For the text-containing cell, return its midpoint in (X, Y) coordinate format. 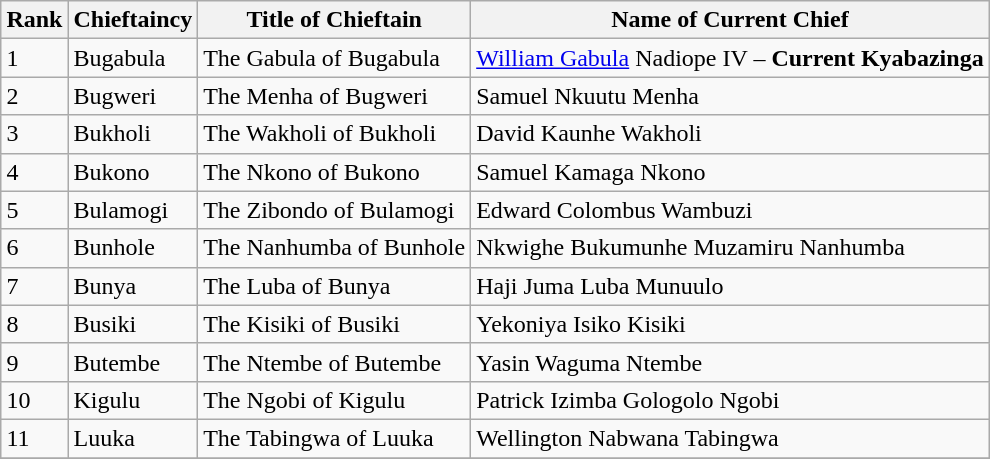
The Nkono of Bukono (334, 172)
Bulamogi (133, 210)
9 (34, 362)
Patrick Izimba Gologolo Ngobi (730, 400)
The Menha of Bugweri (334, 96)
Title of Chieftain (334, 20)
Samuel Nkuutu Menha (730, 96)
Bukholi (133, 134)
The Luba of Bunya (334, 286)
Chieftaincy (133, 20)
4 (34, 172)
Samuel Kamaga Nkono (730, 172)
3 (34, 134)
7 (34, 286)
The Gabula of Bugabula (334, 58)
Luuka (133, 438)
Bugabula (133, 58)
Kigulu (133, 400)
The Tabingwa of Luuka (334, 438)
Rank (34, 20)
The Ngobi of Kigulu (334, 400)
Wellington Nabwana Tabingwa (730, 438)
Busiki (133, 324)
Name of Current Chief (730, 20)
1 (34, 58)
The Kisiki of Busiki (334, 324)
Bunya (133, 286)
The Nanhumba of Bunhole (334, 248)
5 (34, 210)
David Kaunhe Wakholi (730, 134)
Edward Colombus Wambuzi (730, 210)
10 (34, 400)
Nkwighe Bukumunhe Muzamiru Nanhumba (730, 248)
11 (34, 438)
The Ntembe of Butembe (334, 362)
8 (34, 324)
Yasin Waguma Ntembe (730, 362)
Yekoniya Isiko Kisiki (730, 324)
Bukono (133, 172)
Butembe (133, 362)
Bunhole (133, 248)
The Zibondo of Bulamogi (334, 210)
6 (34, 248)
William Gabula Nadiope IV – Current Kyabazinga (730, 58)
Haji Juma Luba Munuulo (730, 286)
The Wakholi of Bukholi (334, 134)
2 (34, 96)
Bugweri (133, 96)
